Search for the cell housing the specified text and yield its [X, Y] center coordinate. 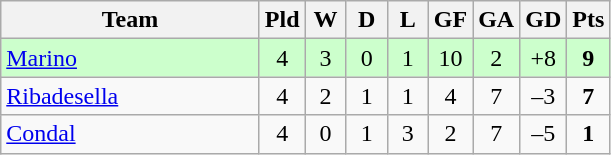
Ribadesella [130, 96]
+8 [544, 58]
9 [588, 58]
Team [130, 20]
–5 [544, 134]
Condal [130, 134]
W [326, 20]
Pts [588, 20]
Pld [282, 20]
GD [544, 20]
L [408, 20]
GF [450, 20]
–3 [544, 96]
D [366, 20]
Marino [130, 58]
10 [450, 58]
GA [496, 20]
